Find where the given text appears and provide that cell's center as (x, y) coordinate. 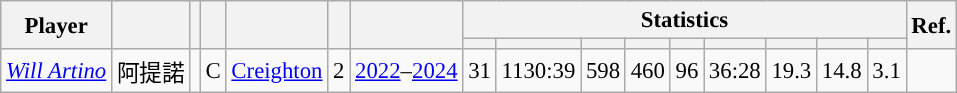
阿提諾 (151, 71)
Will Artino (56, 71)
598 (604, 71)
2022–2024 (406, 71)
C (213, 71)
Ref. (931, 25)
460 (648, 71)
Statistics (684, 20)
19.3 (791, 71)
Player (56, 25)
36:28 (736, 71)
Creighton (277, 71)
3.1 (886, 71)
96 (686, 71)
14.8 (842, 71)
1130:39 (538, 71)
2 (339, 71)
31 (480, 71)
